For the text-containing cell, return its midpoint in (X, Y) coordinate format. 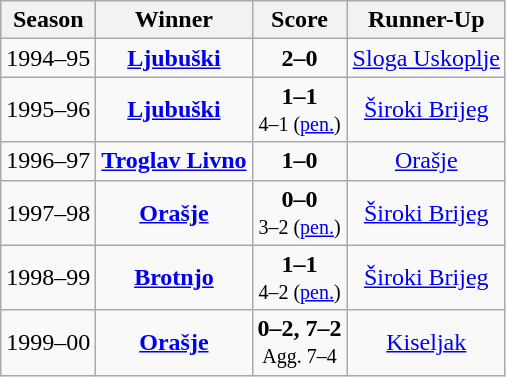
1998–99 (48, 278)
Score (300, 20)
Winner (174, 20)
2–0 (300, 58)
0–2, 7–2 Agg. 7–4 (300, 342)
Sloga Uskoplje (426, 58)
0–0 3–2 (pen.) (300, 212)
1–0 (300, 161)
Runner-Up (426, 20)
1995–96 (48, 110)
1994–95 (48, 58)
1–1 4–2 (pen.) (300, 278)
Brotnjo (174, 278)
Season (48, 20)
Kiseljak (426, 342)
Troglav Livno (174, 161)
1997–98 (48, 212)
1–1 4–1 (pen.) (300, 110)
1996–97 (48, 161)
1999–00 (48, 342)
